Extract the (x, y) coordinate from the center of the cell holding the provided text.  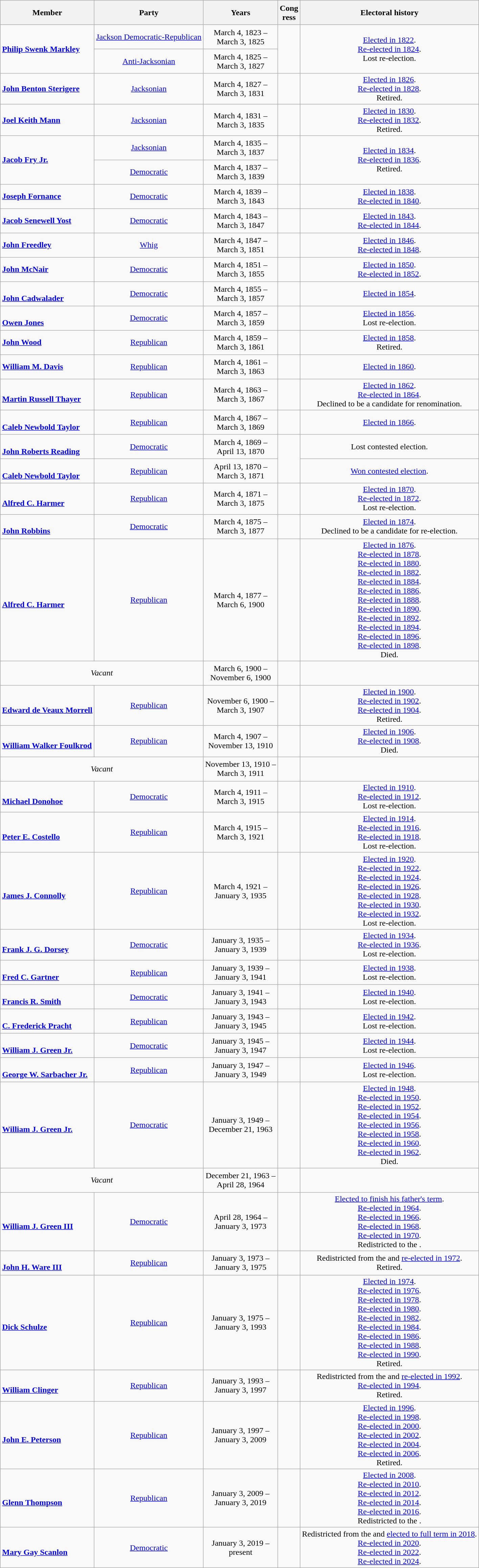
March 4, 1847 –March 3, 1851 (241, 245)
Elected in 1940.Lost re-election. (389, 997)
Joseph Fornance (47, 196)
January 3, 2009 –January 3, 2019 (241, 1498)
March 4, 1823 –March 3, 1825 (241, 37)
Elected in 1862.Re-elected in 1864.Declined to be a candidate for renomination. (389, 395)
March 4, 1861 –March 3, 1863 (241, 367)
Fred C. Gartner (47, 972)
Elected in 1858.Retired. (389, 342)
John Freedley (47, 245)
Jacob Fry Jr. (47, 160)
March 4, 1915 –March 3, 1921 (241, 832)
Elected in 1843.Re-elected in 1844. (389, 221)
January 3, 1943 –January 3, 1945 (241, 1021)
Frank J. G. Dorsey (47, 945)
Lost contested election. (389, 447)
Philip Swenk Markley (47, 49)
Redistricted from the and re-elected in 1972.Retired. (389, 1263)
January 3, 1993 –January 3, 1997 (241, 1386)
George W. Sarbacher Jr. (47, 1070)
John E. Peterson (47, 1435)
January 3, 1997 –January 3, 2009 (241, 1435)
March 4, 1835 –March 3, 1837 (241, 148)
Elected in 1850.Re-elected in 1852. (389, 269)
Years (241, 13)
January 3, 1949 –December 21, 1963 (241, 1125)
Elected in 1856.Lost re-election. (389, 318)
March 4, 1851 –March 3, 1855 (241, 269)
March 4, 1877 –March 6, 1900 (241, 600)
Elected in 1910.Re-elected in 1912.Lost re-election. (389, 797)
December 21, 1963 –April 28, 1964 (241, 1180)
Party (149, 13)
Elected in 1938.Lost re-election. (389, 972)
Glenn Thompson (47, 1498)
Dick Schulze (47, 1323)
Electoral history (389, 13)
January 3, 1935 –January 3, 1939 (241, 945)
John Cadwalader (47, 294)
C. Frederick Pracht (47, 1021)
Elected in 2008.Re-elected in 2010.Re-elected in 2012.Re-elected in 2014.Re-elected in 2016.Redistricted to the . (389, 1498)
March 4, 1857 –March 3, 1859 (241, 318)
Elected in 1870.Re-elected in 1872.Lost re-election. (389, 499)
January 3, 1941 –January 3, 1943 (241, 997)
Elected in 1830.Re-elected in 1832.Retired. (389, 120)
James J. Connolly (47, 890)
January 3, 1947 –January 3, 1949 (241, 1070)
William M. Davis (47, 367)
John Roberts Reading (47, 447)
March 4, 1863 –March 3, 1867 (241, 395)
Elected in 1866. (389, 422)
November 6, 1900 –March 3, 1907 (241, 705)
March 4, 1921 –January 3, 1935 (241, 890)
Jackson Democratic-Republican (149, 37)
Owen Jones (47, 318)
Elected in 1834.Re-elected in 1836.Retired. (389, 160)
Won contested election. (389, 471)
Elected in 1838.Re-elected in 1840. (389, 196)
March 4, 1839 –March 3, 1843 (241, 196)
Redistricted from the and elected to full term in 2018.Re-elected in 2020.Re-elected in 2022.Re-elected in 2024. (389, 1548)
March 4, 1827 –March 3, 1831 (241, 89)
John Benton Sterigere (47, 89)
Elected in 1934.Re-elected in 1936.Lost re-election. (389, 945)
Martin Russell Thayer (47, 395)
Elected in 1826.Re-elected in 1828.Retired. (389, 89)
April 28, 1964 –January 3, 1973 (241, 1221)
Whig (149, 245)
January 3, 1975 –January 3, 1993 (241, 1323)
Elected in 1944.Lost re-election. (389, 1045)
January 3, 1973 –January 3, 1975 (241, 1263)
March 4, 1875 –March 3, 1877 (241, 526)
John McNair (47, 269)
March 4, 1859 –March 3, 1861 (241, 342)
Edward de Veaux Morrell (47, 705)
Elected in 1906.Re-elected in 1908.Died. (389, 741)
March 4, 1855 –March 3, 1857 (241, 294)
Elected in 1942.Lost re-election. (389, 1021)
March 4, 1871 –March 3, 1875 (241, 499)
March 4, 1843 –March 3, 1847 (241, 221)
Mary Gay Scanlon (47, 1548)
November 13, 1910 –March 3, 1911 (241, 769)
John Wood (47, 342)
Elected to finish his father's term.Re-elected in 1964.Re-elected in 1966.Re-elected in 1968.Re-elected in 1970.Redistricted to the . (389, 1221)
Joel Keith Mann (47, 120)
Congress (289, 13)
March 4, 1911 –March 3, 1915 (241, 797)
Member (47, 13)
Peter E. Costello (47, 832)
January 3, 2019 –present (241, 1548)
January 3, 1939 –January 3, 1941 (241, 972)
March 4, 1837 –March 3, 1839 (241, 172)
March 4, 1867 –March 3, 1869 (241, 422)
William Clinger (47, 1386)
Elected in 1846.Re-elected in 1848. (389, 245)
Elected in 1874.Declined to be a candidate for re-election. (389, 526)
Elected in 1996.Re-elected in 1998.Re-elected in 2000.Re-elected in 2002.Re-elected in 2004.Re-elected in 2006.Retired. (389, 1435)
Michael Donohoe (47, 797)
John Robbins (47, 526)
William Walker Foulkrod (47, 741)
Elected in 1946.Lost re-election. (389, 1070)
Elected in 1914.Re-elected in 1916.Re-elected in 1918.Lost re-election. (389, 832)
Elected in 1920.Re-elected in 1922.Re-elected in 1924.Re-elected in 1926.Re-elected in 1928.Re-elected in 1930.Re-elected in 1932.Lost re-election. (389, 890)
Elected in 1822.Re-elected in 1824.Lost re-election. (389, 49)
Anti-Jacksonian (149, 61)
January 3, 1945 –January 3, 1947 (241, 1045)
March 4, 1825 –March 3, 1827 (241, 61)
John H. Ware III (47, 1263)
March 4, 1907 –November 13, 1910 (241, 741)
Elected in 1854. (389, 294)
Elected in 1900.Re-elected in 1902.Re-elected in 1904.Retired. (389, 705)
March 6, 1900 –November 6, 1900 (241, 673)
William J. Green III (47, 1221)
Jacob Senewell Yost (47, 221)
Francis R. Smith (47, 997)
April 13, 1870 –March 3, 1871 (241, 471)
Elected in 1860. (389, 367)
March 4, 1831 –March 3, 1835 (241, 120)
March 4, 1869 –April 13, 1870 (241, 447)
Redistricted from the and re-elected in 1992.Re-elected in 1994.Retired. (389, 1386)
